Return the (X, Y) coordinate for the center point of the cell that contains the specified text.  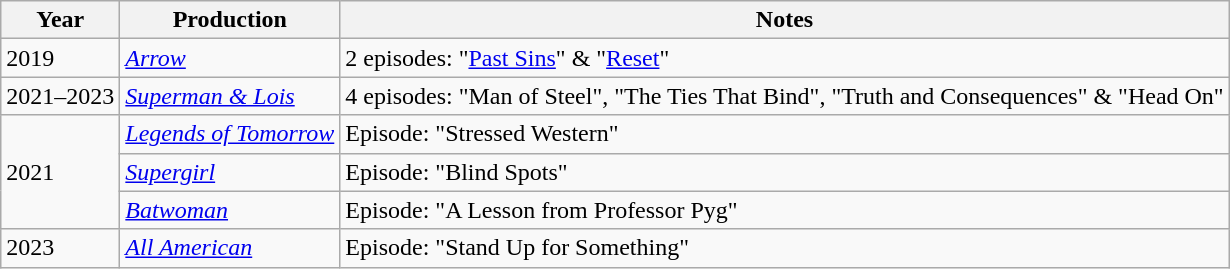
Notes (784, 20)
Episode: "Stand Up for Something" (784, 248)
2021 (60, 172)
Batwoman (230, 210)
Legends of Tomorrow (230, 134)
Production (230, 20)
Episode: "Blind Spots" (784, 172)
Arrow (230, 58)
Year (60, 20)
2023 (60, 248)
2019 (60, 58)
2 episodes: "Past Sins" & "Reset" (784, 58)
Superman & Lois (230, 96)
4 episodes: "Man of Steel", "The Ties That Bind", "Truth and Consequences" & "Head On" (784, 96)
Episode: "Stressed Western" (784, 134)
Supergirl (230, 172)
Episode: "A Lesson from Professor Pyg" (784, 210)
2021–2023 (60, 96)
All American (230, 248)
